Determine the (X, Y) coordinate at the center of the cell enclosing the given text.  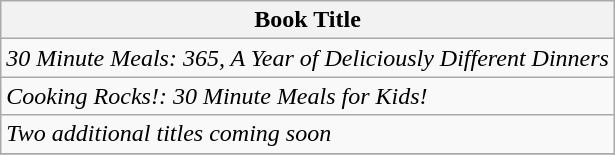
Cooking Rocks!: 30 Minute Meals for Kids! (308, 96)
Book Title (308, 20)
Two additional titles coming soon (308, 134)
30 Minute Meals: 365, A Year of Deliciously Different Dinners (308, 58)
